Find where the given text appears and provide that cell's center as (x, y) coordinate. 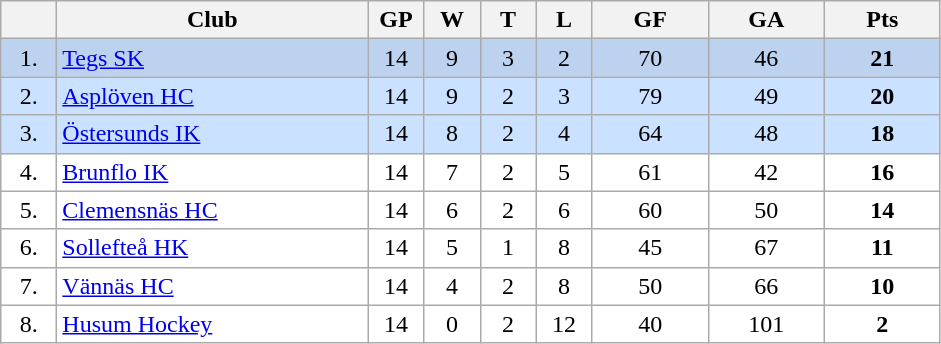
60 (650, 210)
6. (29, 248)
Pts (882, 20)
Husum Hockey (212, 324)
48 (766, 134)
67 (766, 248)
45 (650, 248)
Östersunds IK (212, 134)
5. (29, 210)
21 (882, 58)
0 (452, 324)
46 (766, 58)
1 (508, 248)
101 (766, 324)
4. (29, 172)
1. (29, 58)
10 (882, 286)
11 (882, 248)
GP (396, 20)
40 (650, 324)
8. (29, 324)
70 (650, 58)
2. (29, 96)
61 (650, 172)
GA (766, 20)
12 (564, 324)
T (508, 20)
L (564, 20)
Asplöven HC (212, 96)
49 (766, 96)
20 (882, 96)
7 (452, 172)
GF (650, 20)
Tegs SK (212, 58)
3. (29, 134)
66 (766, 286)
16 (882, 172)
Sollefteå HK (212, 248)
Vännäs HC (212, 286)
7. (29, 286)
18 (882, 134)
Brunflo IK (212, 172)
64 (650, 134)
Club (212, 20)
W (452, 20)
Clemensnäs HC (212, 210)
42 (766, 172)
79 (650, 96)
